Identify which cell holds the provided text, then report its (X, Y) central coordinate. 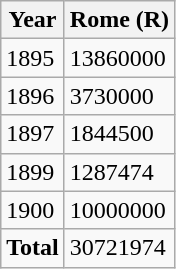
1896 (33, 96)
3730000 (119, 96)
30721974 (119, 248)
10000000 (119, 210)
Total (33, 248)
1899 (33, 172)
Rome (R) (119, 20)
1895 (33, 58)
13860000 (119, 58)
1900 (33, 210)
1844500 (119, 134)
Year (33, 20)
1287474 (119, 172)
1897 (33, 134)
